Extract the (x, y) coordinate from the center of the cell holding the provided text.  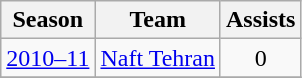
Team (158, 20)
Season (48, 20)
Assists (260, 20)
0 (260, 58)
2010–11 (48, 58)
Naft Tehran (158, 58)
